For the text-containing cell, return its midpoint in (X, Y) coordinate format. 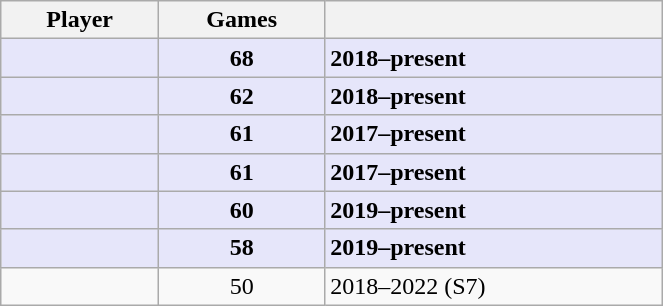
58 (242, 248)
50 (242, 286)
2018–2022 (S7) (494, 286)
Player (80, 20)
Games (242, 20)
60 (242, 210)
62 (242, 96)
68 (242, 58)
